Capture the cell that displays the provided text and extract its (X, Y) central coordinate. 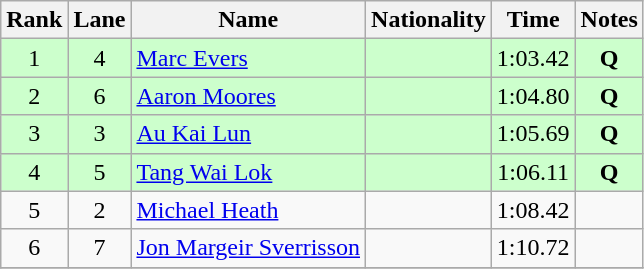
1:03.42 (533, 58)
1:08.42 (533, 210)
Au Kai Lun (248, 134)
Lane (100, 20)
Aaron Moores (248, 96)
Name (248, 20)
Nationality (429, 20)
1:04.80 (533, 96)
Rank (34, 20)
Time (533, 20)
Michael Heath (248, 210)
Jon Margeir Sverrisson (248, 248)
1:05.69 (533, 134)
Tang Wai Lok (248, 172)
1:10.72 (533, 248)
7 (100, 248)
1 (34, 58)
Notes (609, 20)
1:06.11 (533, 172)
Marc Evers (248, 58)
